From the cell containing the given text, extract its center point as [x, y] coordinate. 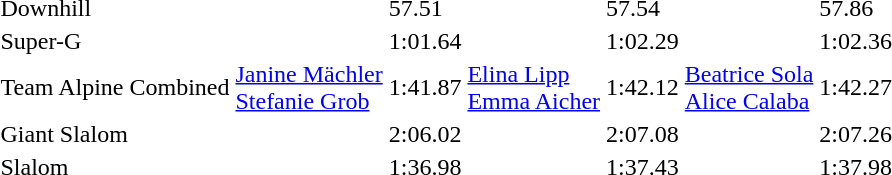
Beatrice SolaAlice Calaba [749, 88]
1:42.12 [643, 88]
Janine MächlerStefanie Grob [309, 88]
1:41.87 [425, 88]
1:01.64 [425, 41]
2:07.08 [643, 134]
2:06.02 [425, 134]
1:02.29 [643, 41]
Elina LippEmma Aicher [534, 88]
